Scan for the cell matching the given text and deliver its [X, Y] coordinate at center. 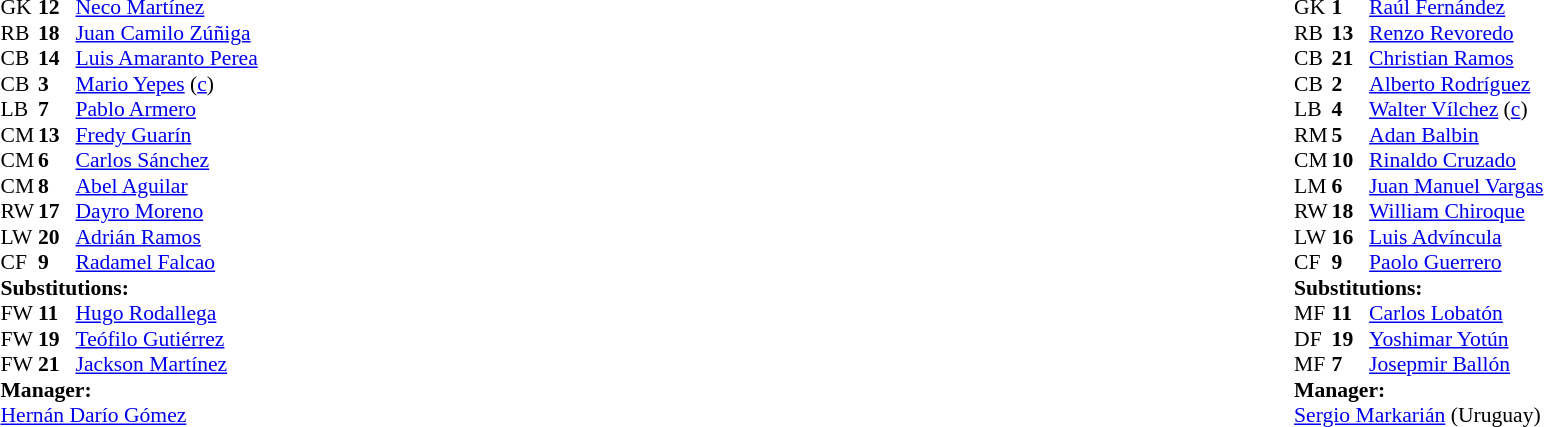
8 [57, 186]
17 [57, 211]
Teófilo Gutiérrez [167, 339]
Luis Amaranto Perea [167, 59]
14 [57, 59]
RM [1313, 135]
Juan Manuel Vargas [1456, 186]
Radamel Falcao [167, 263]
Luis Advíncula [1456, 237]
Carlos Lobatón [1456, 313]
Adrián Ramos [167, 237]
4 [1351, 109]
Paolo Guerrero [1456, 263]
Pablo Armero [167, 109]
Rinaldo Cruzado [1456, 161]
Josepmir Ballón [1456, 365]
20 [57, 237]
Juan Camilo Zúñiga [167, 33]
16 [1351, 237]
Hugo Rodallega [167, 313]
Carlos Sánchez [167, 161]
Christian Ramos [1456, 59]
Fredy Guarín [167, 135]
Abel Aguilar [167, 186]
3 [57, 84]
2 [1351, 84]
Alberto Rodríguez [1456, 84]
10 [1351, 161]
Walter Vílchez (c) [1456, 109]
Yoshimar Yotún [1456, 339]
Mario Yepes (c) [167, 84]
5 [1351, 135]
LM [1313, 186]
Jackson Martínez [167, 365]
Adan Balbin [1456, 135]
Renzo Revoredo [1456, 33]
Dayro Moreno [167, 211]
William Chiroque [1456, 211]
DF [1313, 339]
